For the text-containing cell, return its midpoint in (X, Y) coordinate format. 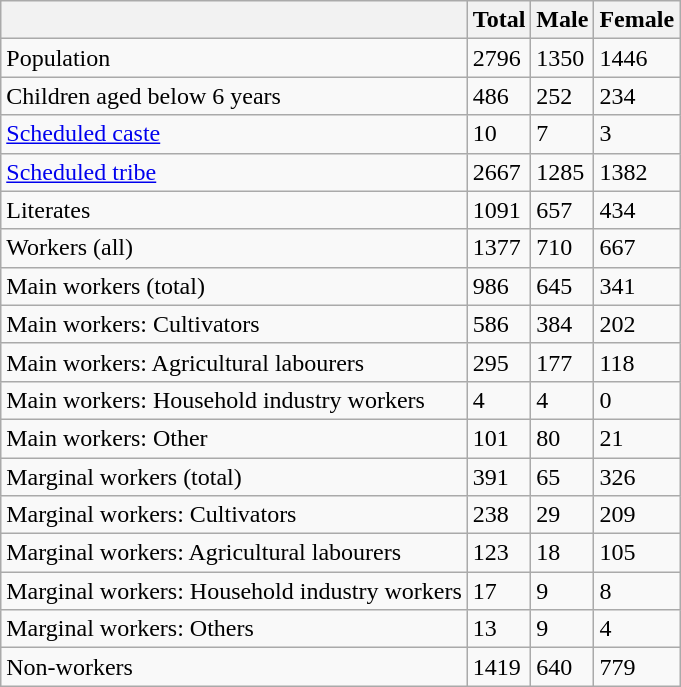
Main workers: Household industry workers (234, 400)
Main workers: Cultivators (234, 324)
986 (499, 286)
Scheduled tribe (234, 172)
238 (499, 515)
80 (562, 438)
118 (637, 362)
Marginal workers: Agricultural labourers (234, 553)
2796 (499, 58)
Marginal workers: Others (234, 629)
29 (562, 515)
779 (637, 667)
234 (637, 96)
Main workers: Agricultural labourers (234, 362)
65 (562, 477)
209 (637, 515)
0 (637, 400)
123 (499, 553)
486 (499, 96)
Marginal workers (total) (234, 477)
Workers (all) (234, 248)
1377 (499, 248)
1446 (637, 58)
21 (637, 438)
586 (499, 324)
3 (637, 134)
295 (499, 362)
Female (637, 20)
Scheduled caste (234, 134)
341 (637, 286)
384 (562, 324)
105 (637, 553)
Male (562, 20)
18 (562, 553)
391 (499, 477)
326 (637, 477)
1285 (562, 172)
Marginal workers: Household industry workers (234, 591)
667 (637, 248)
657 (562, 210)
252 (562, 96)
Total (499, 20)
645 (562, 286)
1382 (637, 172)
101 (499, 438)
8 (637, 591)
1350 (562, 58)
10 (499, 134)
710 (562, 248)
Children aged below 6 years (234, 96)
Main workers (total) (234, 286)
Non-workers (234, 667)
Main workers: Other (234, 438)
Marginal workers: Cultivators (234, 515)
17 (499, 591)
Population (234, 58)
1091 (499, 210)
1419 (499, 667)
13 (499, 629)
177 (562, 362)
202 (637, 324)
7 (562, 134)
2667 (499, 172)
434 (637, 210)
Literates (234, 210)
640 (562, 667)
